Extract the [x, y] coordinate from the center of the cell holding the provided text.  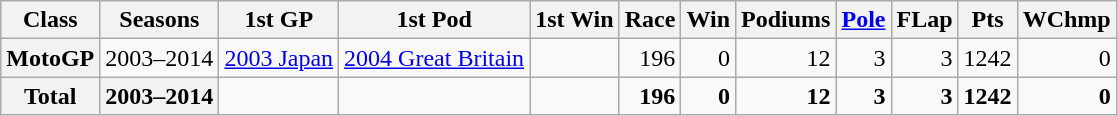
Pole [864, 20]
Podiums [786, 20]
Total [50, 96]
Race [650, 20]
FLap [924, 20]
1st Pod [434, 20]
1st Win [575, 20]
MotoGP [50, 58]
WChmp [1066, 20]
1st GP [279, 20]
2003 Japan [279, 58]
2004 Great Britain [434, 58]
Seasons [160, 20]
Win [708, 20]
Pts [988, 20]
Class [50, 20]
